Locate the cell with the specified text and output its (X, Y) center coordinate. 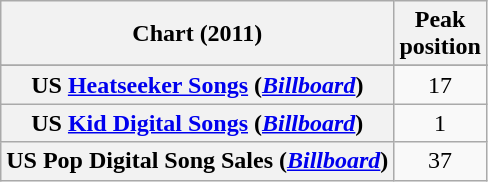
US Kid Digital Songs (Billboard) (198, 123)
1 (440, 123)
US Pop Digital Song Sales (Billboard) (198, 161)
US Heatseeker Songs (Billboard) (198, 85)
Chart (2011) (198, 34)
Peakposition (440, 34)
37 (440, 161)
17 (440, 85)
